Return (x, y) of the center of cell containing provided text 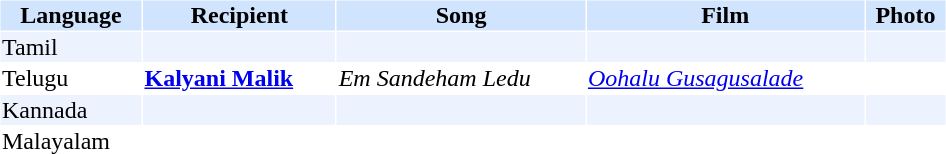
Kannada (70, 110)
Oohalu Gusagusalade (724, 79)
Kalyani Malik (240, 79)
Film (724, 15)
Tamil (70, 47)
Telugu (70, 79)
Language (70, 15)
Em Sandeham Ledu (461, 79)
Song (461, 15)
Photo (905, 15)
Recipient (240, 15)
